Locate the cell with the specified text and output its [x, y] center coordinate. 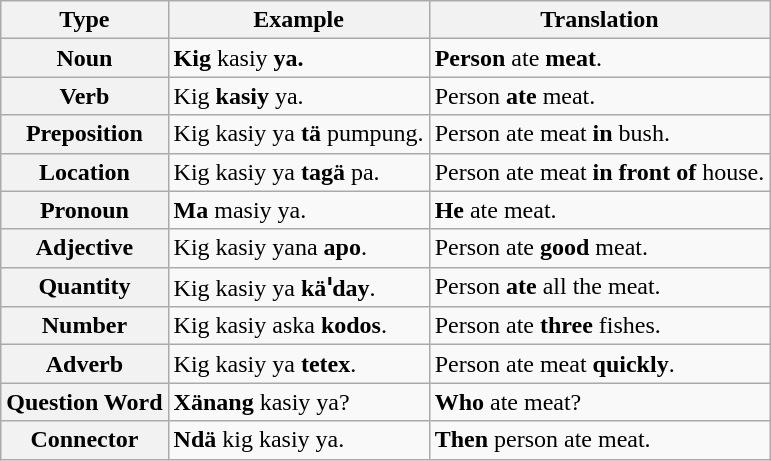
Quantity [84, 287]
Kig kasiy aska kodos. [298, 326]
Kig kasiy ya tagä pa. [298, 172]
Kig kasiy yana apo. [298, 248]
Person ate three fishes. [600, 326]
Ma masiy ya. [298, 210]
Person ate all the meat. [600, 287]
Connector [84, 440]
Type [84, 20]
Preposition [84, 134]
Xänang kasiy ya? [298, 402]
Example [298, 20]
Kig kasiy ya tä pumpung. [298, 134]
Adverb [84, 364]
Person ate meat quickly. [600, 364]
Location [84, 172]
Number [84, 326]
Noun [84, 58]
Adjective [84, 248]
Pronoun [84, 210]
Person ate meat in front of house. [600, 172]
Who ate meat? [600, 402]
He ate meat. [600, 210]
Then person ate meat. [600, 440]
Kig kasiy ya tetex. [298, 364]
Person ate meat in bush. [600, 134]
Question Word [84, 402]
Ndä kig kasiy ya. [298, 440]
Kig kasiy ya käꞌday. [298, 287]
Translation [600, 20]
Verb [84, 96]
Person ate good meat. [600, 248]
